From the cell containing the given text, extract its center point as [X, Y] coordinate. 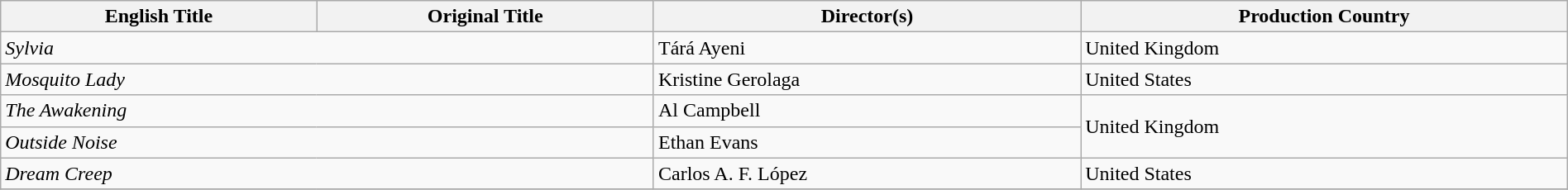
Sylvia [327, 48]
Original Title [485, 17]
Al Campbell [867, 111]
The Awakening [327, 111]
Kristine Gerolaga [867, 79]
Mosquito Lady [327, 79]
Director(s) [867, 17]
Production Country [1325, 17]
Outside Noise [327, 142]
Carlos A. F. López [867, 173]
Tárá Ayeni [867, 48]
English Title [159, 17]
Dream Creep [327, 173]
Ethan Evans [867, 142]
